Return the (x, y) coordinate for the center point of the cell that contains the specified text.  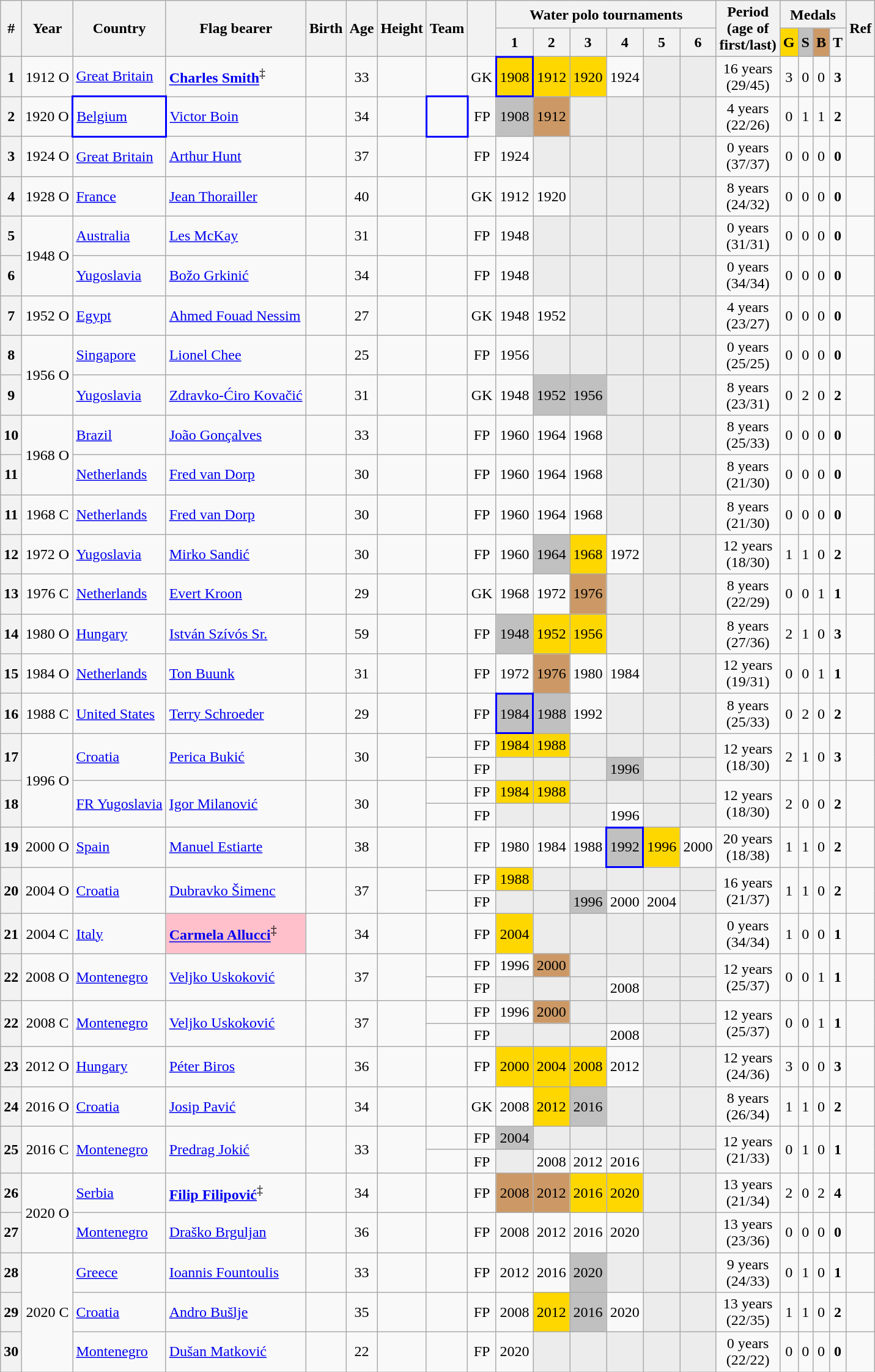
Charles Smith‡ (236, 77)
Mirko Sandić (236, 554)
Greece (119, 1272)
2000 O (48, 848)
4 years(22/26) (748, 116)
Victor Boin (236, 116)
Filip Filipović‡ (236, 1193)
4 years(23/27) (748, 316)
16 years(21/37) (748, 891)
8 years(24/32) (748, 196)
26 (11, 1193)
Serbia (119, 1193)
8 years(26/34) (748, 1106)
Italy (119, 933)
0 years(25/25) (748, 355)
13 years(23/36) (748, 1232)
Team (447, 29)
13 (11, 595)
Igor Milanović (236, 804)
Period(age offirst/last) (748, 29)
# (11, 29)
13 years(21/34) (748, 1193)
Arthur Hunt (236, 157)
Zdravko-Ćiro Kovačić (236, 395)
2012 O (48, 1067)
38 (362, 848)
2016 C (48, 1149)
18 (11, 804)
1924 O (48, 157)
12 (11, 554)
Lionel Chee (236, 355)
21 (11, 933)
1972 O (48, 554)
2016 O (48, 1106)
1928 O (48, 196)
2008 C (48, 1023)
Singapore (119, 355)
Ref (861, 29)
15 (11, 674)
France (119, 196)
João Gonçalves (236, 434)
Jean Thorailler (236, 196)
T (838, 42)
1968 O (48, 454)
Predrag Jokić (236, 1149)
Belgium (119, 116)
Carmela Allucci‡ (236, 933)
2020 O (48, 1212)
8 years(23/31) (748, 395)
8 years(27/36) (748, 634)
7 (11, 316)
20 (11, 891)
2004 O (48, 891)
Dubravko Šimenc (236, 891)
Ton Buunk (236, 674)
Terry Schroeder (236, 713)
8 (11, 355)
1920 O (48, 116)
0 years(22/22) (748, 1352)
1952 O (48, 316)
1980 O (48, 634)
Medals (813, 15)
1912 O (48, 77)
1956 O (48, 375)
1996 O (48, 781)
Egypt (119, 316)
13 years(22/35) (748, 1313)
Australia (119, 236)
Andro Bušlje (236, 1313)
Flag bearer (236, 29)
1988 C (48, 713)
Age (362, 29)
9 (11, 395)
FR Yugoslavia (119, 804)
17 (11, 757)
2020 C (48, 1313)
59 (362, 634)
Draško Brguljan (236, 1232)
1968 C (48, 514)
Manuel Estiarte (236, 848)
2004 C (48, 933)
0 years(31/31) (748, 236)
10 (11, 434)
20 years(18/38) (748, 848)
24 (11, 1106)
G (789, 42)
Height (402, 29)
8 years(22/29) (748, 595)
12 years(24/36) (748, 1067)
16 (11, 713)
0 years(37/37) (748, 157)
Les McKay (236, 236)
40 (362, 196)
2008 O (48, 977)
1984 O (48, 674)
Brazil (119, 434)
Country (119, 29)
12 years(19/31) (748, 674)
1976 C (48, 595)
28 (11, 1272)
Evert Kroon (236, 595)
Birth (326, 29)
9 years(24/33) (748, 1272)
23 (11, 1067)
Božo Grkinić (236, 275)
Spain (119, 848)
12 years(21/33) (748, 1149)
István Szívós Sr. (236, 634)
Ioannis Fountoulis (236, 1272)
Josip Pavić (236, 1106)
Perica Bukić (236, 757)
14 (11, 634)
Dušan Matković (236, 1352)
Water polo tournaments (606, 15)
United States (119, 713)
35 (362, 1313)
16 years(29/45) (748, 77)
S (805, 42)
19 (11, 848)
Ahmed Fouad Nessim (236, 316)
1948 O (48, 256)
Year (48, 29)
Péter Biros (236, 1067)
B (821, 42)
